Return the [x, y] coordinate for the center point of the cell that contains the specified text.  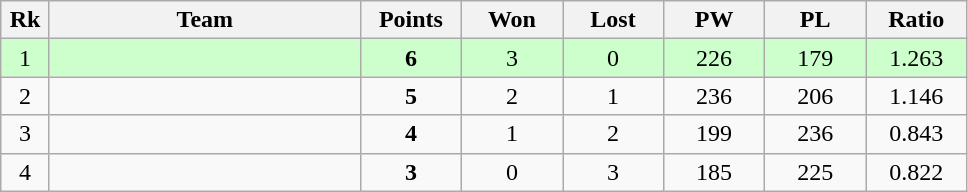
PW [714, 20]
206 [816, 96]
199 [714, 134]
6 [410, 58]
PL [816, 20]
Won [512, 20]
185 [714, 172]
179 [816, 58]
Points [410, 20]
1.263 [916, 58]
226 [714, 58]
225 [816, 172]
Ratio [916, 20]
5 [410, 96]
Rk [26, 20]
Team [204, 20]
1.146 [916, 96]
0.843 [916, 134]
0.822 [916, 172]
Lost [612, 20]
